Extract the (X, Y) coordinate from the center of the cell holding the provided text.  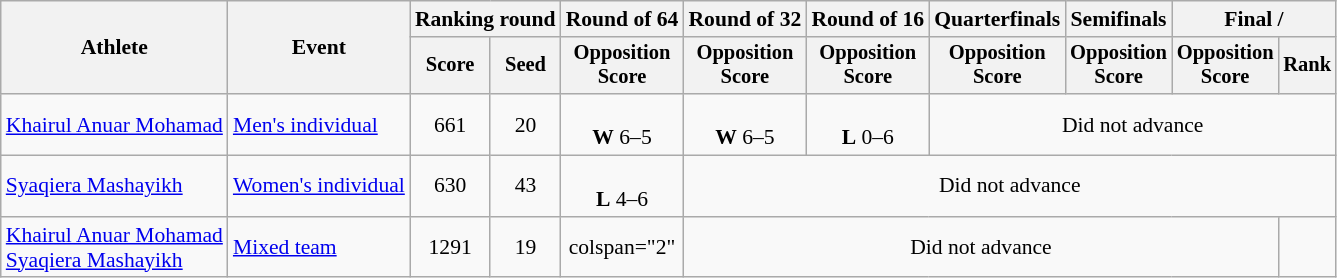
Men's individual (319, 124)
Khairul Anuar MohamadSyaqiera Mashayikh (114, 248)
Mixed team (319, 248)
L 0–6 (868, 124)
Athlete (114, 48)
Seed (525, 66)
Event (319, 48)
Round of 32 (744, 19)
Round of 16 (868, 19)
Syaqiera Mashayikh (114, 186)
Women's individual (319, 186)
1291 (450, 248)
L 4–6 (622, 186)
661 (450, 124)
Rank (1307, 66)
Khairul Anuar Mohamad (114, 124)
19 (525, 248)
Quarterfinals (997, 19)
colspan="2" (622, 248)
630 (450, 186)
Semifinals (1118, 19)
Score (450, 66)
43 (525, 186)
Ranking round (486, 19)
Round of 64 (622, 19)
Final / (1254, 19)
20 (525, 124)
